Locate the cell with the specified text and output its (X, Y) center coordinate. 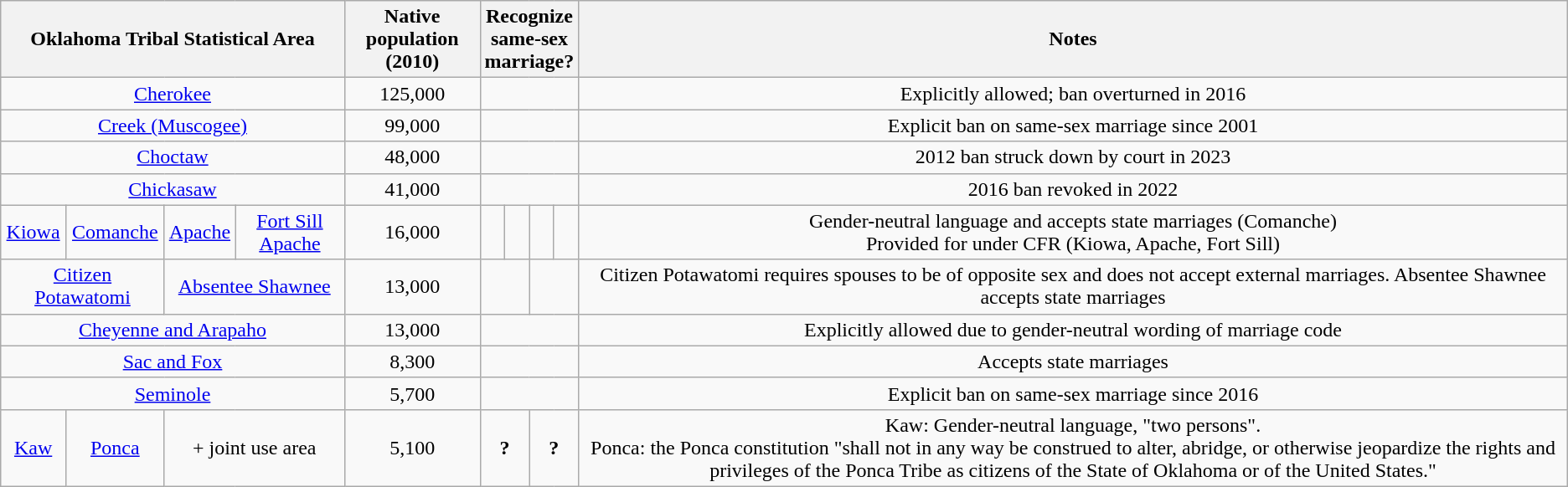
Fort Sill Apache (290, 233)
Citizen Potawatomi requires spouses to be of opposite sex and does not accept external marriages. Absentee Shawnee accepts state marriages (1073, 286)
125,000 (412, 94)
Absentee Shawnee (255, 286)
+ joint use area (255, 448)
Comanche (115, 233)
2012 ban struck down by court in 2023 (1073, 157)
Seminole (173, 393)
Recognizesame-sexmarriage? (529, 39)
Kiowa (34, 233)
Accepts state marriages (1073, 361)
Oklahoma Tribal Statistical Area (173, 39)
Explicit ban on same-sex marriage since 2016 (1073, 393)
Gender-neutral language and accepts state marriages (Comanche)Provided for under CFR (Kiowa, Apache, Fort Sill) (1073, 233)
Native population(2010) (412, 39)
16,000 (412, 233)
8,300 (412, 361)
2016 ban revoked in 2022 (1073, 189)
Ponca (115, 448)
Kaw (34, 448)
Apache (199, 233)
Chickasaw (173, 189)
5,700 (412, 393)
Notes (1073, 39)
Explicit ban on same-sex marriage since 2001 (1073, 126)
Cheyenne and Arapaho (173, 330)
5,100 (412, 448)
41,000 (412, 189)
Creek (Muscogee) (173, 126)
99,000 (412, 126)
Choctaw (173, 157)
Cherokee (173, 94)
48,000 (412, 157)
Sac and Fox (173, 361)
Citizen Potawatomi (82, 286)
Explicitly allowed due to gender-neutral wording of marriage code (1073, 330)
Explicitly allowed; ban overturned in 2016 (1073, 94)
